Search for the cell housing the specified text and yield its (X, Y) center coordinate. 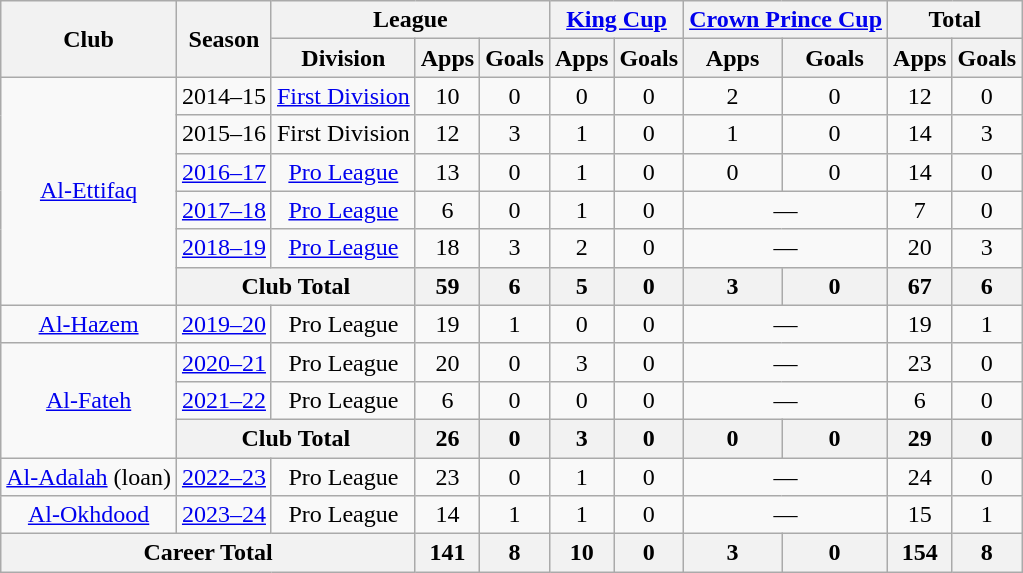
29 (920, 438)
2019–20 (224, 324)
141 (447, 553)
154 (920, 553)
2018–19 (224, 248)
Al-Adalah (loan) (89, 477)
Season (224, 39)
2022–23 (224, 477)
18 (447, 248)
Division (343, 58)
Club (89, 39)
26 (447, 438)
Al-Hazem (89, 324)
7 (920, 210)
King Cup (616, 20)
2023–24 (224, 515)
2020–21 (224, 362)
League (410, 20)
2017–18 (224, 210)
Al-Ettifaq (89, 191)
5 (581, 286)
Al-Fateh (89, 400)
Crown Prince Cup (786, 20)
2014–15 (224, 96)
Total (955, 20)
2016–17 (224, 172)
2015–16 (224, 134)
59 (447, 286)
15 (920, 515)
Career Total (208, 553)
24 (920, 477)
13 (447, 172)
Al-Okhdood (89, 515)
67 (920, 286)
2021–22 (224, 400)
